Determine the (X, Y) coordinate at the center of the cell enclosing the given text.  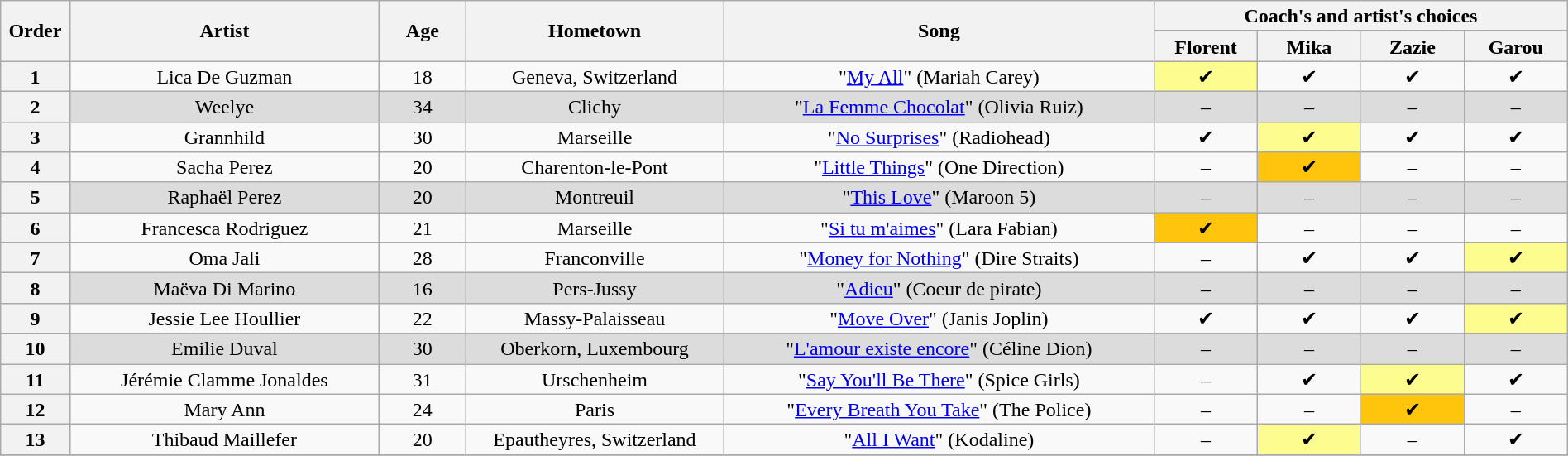
13 (35, 440)
12 (35, 409)
16 (423, 288)
9 (35, 318)
"Move Over" (Janis Joplin) (939, 318)
Charenton-le-Pont (595, 167)
Florent (1206, 46)
Lica De Guzman (225, 76)
6 (35, 228)
Oma Jali (225, 258)
"All I Want" (Kodaline) (939, 440)
5 (35, 197)
"La Femme Chocolat" (Olivia Ruiz) (939, 106)
Song (939, 31)
Oberkorn, Luxembourg (595, 349)
"Si tu m'aimes" (Lara Fabian) (939, 228)
"My All" (Mariah Carey) (939, 76)
3 (35, 137)
Montreuil (595, 197)
Jérémie Clamme Jonaldes (225, 379)
4 (35, 167)
31 (423, 379)
Hometown (595, 31)
Emilie Duval (225, 349)
Order (35, 31)
Urschenheim (595, 379)
"Every Breath You Take" (The Police) (939, 409)
Maëva Di Marino (225, 288)
Age (423, 31)
Sacha Perez (225, 167)
"Little Things" (One Direction) (939, 167)
"This Love" (Maroon 5) (939, 197)
21 (423, 228)
2 (35, 106)
Grannhild (225, 137)
22 (423, 318)
Weelye (225, 106)
Clichy (595, 106)
Raphaël Perez (225, 197)
Francesca Rodriguez (225, 228)
Artist (225, 31)
10 (35, 349)
34 (423, 106)
Zazie (1413, 46)
Pers-Jussy (595, 288)
Geneva, Switzerland (595, 76)
Epautheyres, Switzerland (595, 440)
"Money for Nothing" (Dire Straits) (939, 258)
24 (423, 409)
18 (423, 76)
1 (35, 76)
"No Surprises" (Radiohead) (939, 137)
"Adieu" (Coeur de pirate) (939, 288)
Mika (1310, 46)
Garou (1515, 46)
Jessie Lee Houllier (225, 318)
11 (35, 379)
Coach's and artist's choices (1361, 17)
"L'amour existe encore" (Céline Dion) (939, 349)
28 (423, 258)
Paris (595, 409)
8 (35, 288)
Mary Ann (225, 409)
7 (35, 258)
Thibaud Maillefer (225, 440)
Massy-Palaisseau (595, 318)
"Say You'll Be There" (Spice Girls) (939, 379)
Franconville (595, 258)
